Provide the [X, Y] coordinate of the cell's center where the given text is located.  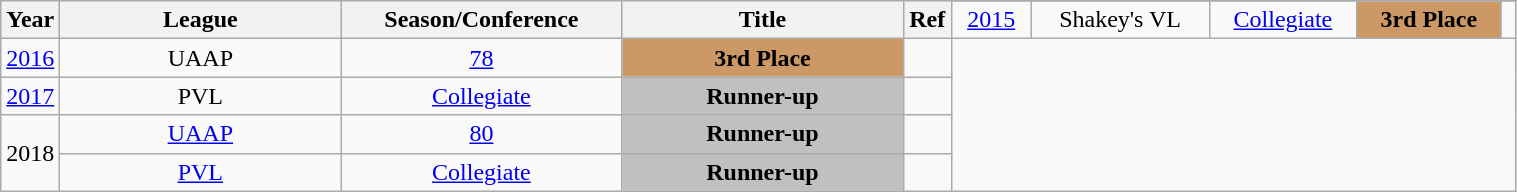
Shakey's VL [1120, 20]
Title [762, 20]
Season/Conference [482, 20]
2017 [30, 96]
Ref [928, 20]
78 [482, 58]
League [200, 20]
80 [482, 134]
2015 [992, 20]
2016 [30, 58]
2018 [30, 153]
Year [30, 20]
